Return (x, y) of the center of cell containing provided text 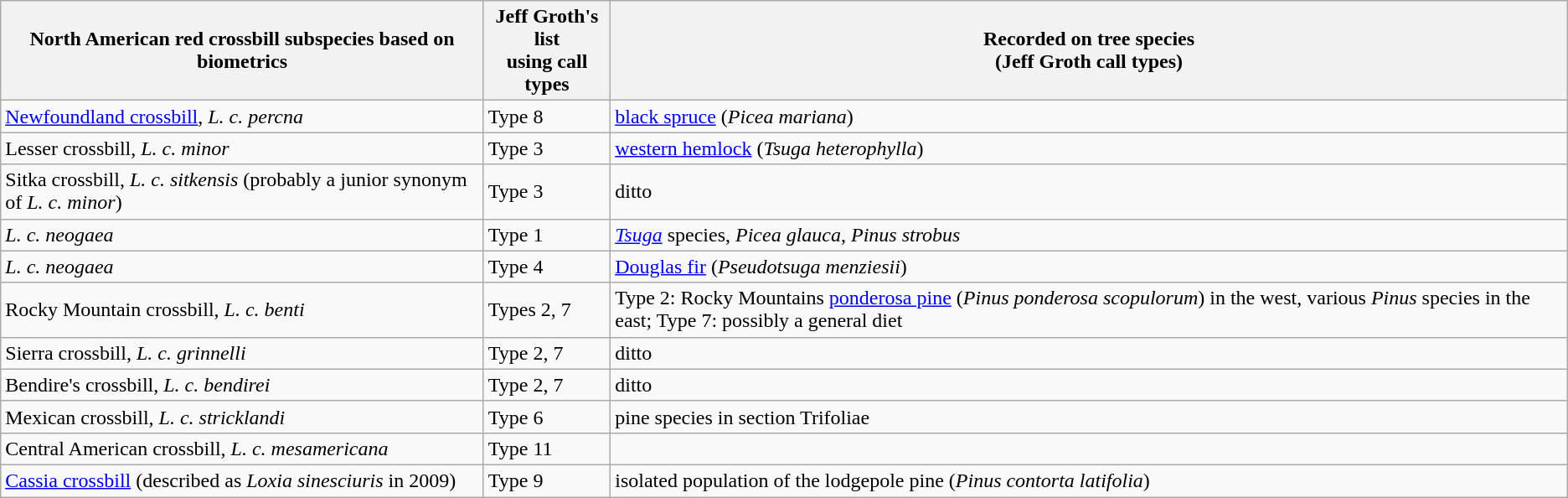
black spruce (Picea mariana) (1089, 117)
Cassia crossbill (described as Loxia sinesciuris in 2009) (243, 480)
Mexican crossbill, L. c. stricklandi (243, 417)
Tsuga species, Picea glauca, Pinus strobus (1089, 235)
Central American crossbill, L. c. mesamericana (243, 449)
western hemlock (Tsuga heterophylla) (1089, 148)
isolated population of the lodgepole pine (Pinus contorta latifolia) (1089, 480)
Type 2: Rocky Mountains ponderosa pine (Pinus ponderosa scopulorum) in the west, various Pinus species in the east; Type 7: possibly a general diet (1089, 310)
North American red crossbill subspecies based on biometrics (243, 50)
Sierra crossbill, L. c. grinnelli (243, 353)
Bendire's crossbill, L. c. bendirei (243, 385)
Recorded on tree species(Jeff Groth call types) (1089, 50)
Newfoundland crossbill, L. c. percna (243, 117)
Lesser crossbill, L. c. minor (243, 148)
Jeff Groth's listusing call types (546, 50)
Type 8 (546, 117)
Type 1 (546, 235)
Douglas fir (Pseudotsuga menziesii) (1089, 267)
Sitka crossbill, L. c. sitkensis (probably a junior synonym of L. c. minor) (243, 191)
Type 9 (546, 480)
Type 6 (546, 417)
Types 2, 7 (546, 310)
pine species in section Trifoliae (1089, 417)
Type 11 (546, 449)
Type 4 (546, 267)
Rocky Mountain crossbill, L. c. benti (243, 310)
